Identify which cell holds the provided text, then report its (x, y) central coordinate. 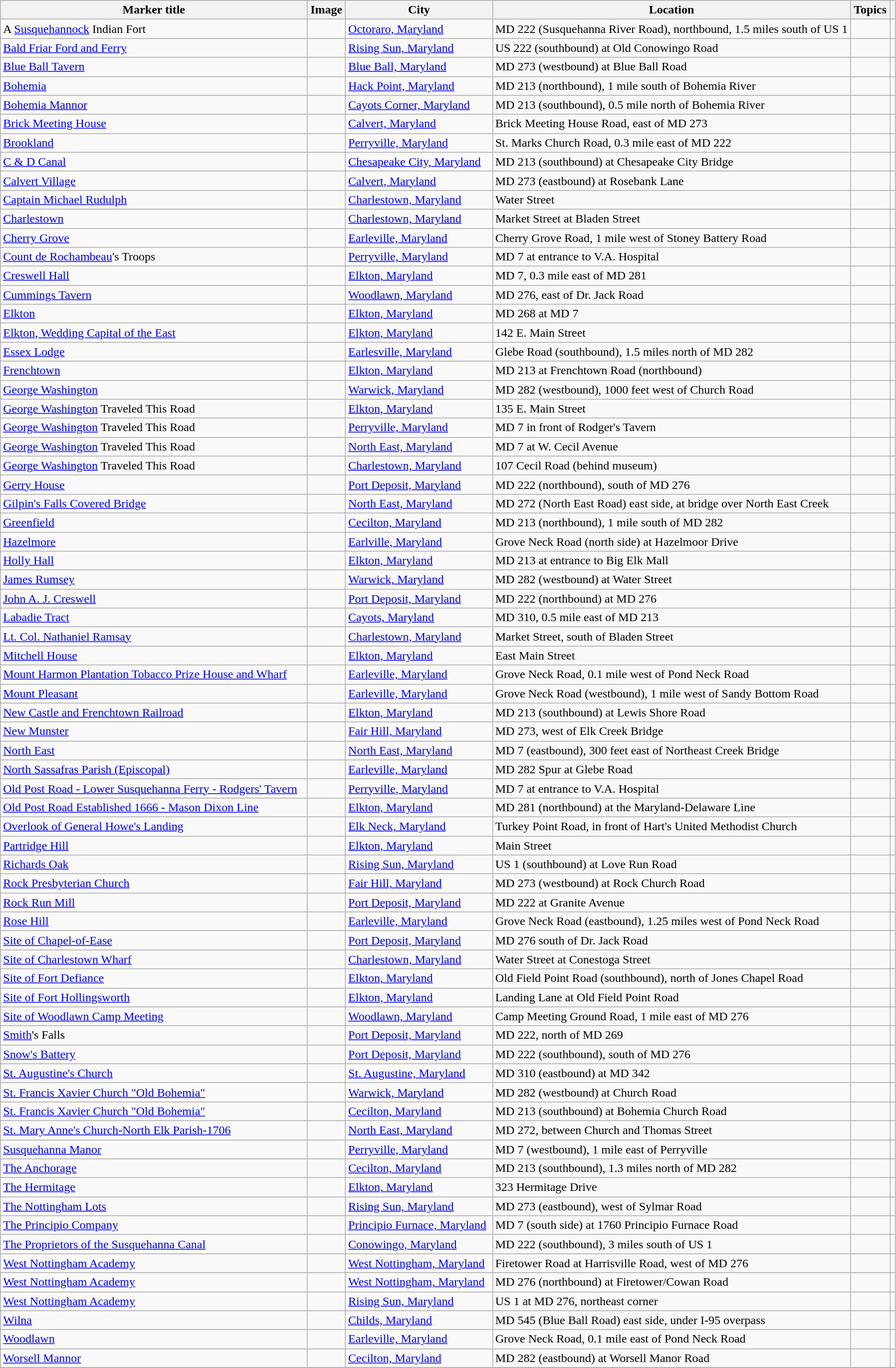
MD 272, between Church and Thomas Street (672, 1130)
MD 273 (westbound) at Rock Church Road (672, 884)
Elkton (154, 314)
Site of Charlestown Wharf (154, 959)
MD 222 (Susquehanna River Road), northbound, 1.5 miles south of US 1 (672, 29)
Smith's Falls (154, 1035)
Marker title (154, 10)
Grove Neck Road (westbound), 1 mile west of Sandy Bottom Road (672, 693)
Cayots Corner, Maryland (419, 105)
Rock Run Mill (154, 903)
MD 213 at Frenchtown Road (northbound) (672, 371)
Glebe Road (southbound), 1.5 miles north of MD 282 (672, 352)
MD 213 (northbound), 1 mile south of MD 282 (672, 522)
Topics (870, 10)
MD 282 (westbound) at Church Road (672, 1092)
Greenfield (154, 522)
Mount Pleasant (154, 693)
Grove Neck Road, 0.1 mile west of Pond Neck Road (672, 675)
Bohemia (154, 86)
Calvert Village (154, 181)
Grove Neck Road, 0.1 mile east of Pond Neck Road (672, 1339)
Elk Neck, Maryland (419, 826)
MD 213 (southbound) at Bohemia Church Road (672, 1111)
Site of Woodlawn Camp Meeting (154, 1016)
Bohemia Mannor (154, 105)
Water Street (672, 200)
Hack Point, Maryland (419, 86)
The Hermitage (154, 1187)
MD 213 (southbound) at Chesapeake City Bridge (672, 162)
Market Street at Bladen Street (672, 219)
MD 281 (northbound) at the Maryland-Delaware Line (672, 807)
City (419, 10)
Octoraro, Maryland (419, 29)
St. Mary Anne's Church-North Elk Parish-1706 (154, 1130)
Cayots, Maryland (419, 618)
The Proprietors of the Susquehanna Canal (154, 1244)
St. Marks Church Road, 0.3 mile east of MD 222 (672, 143)
North Sassafras Parish (Episcopal) (154, 769)
Mount Harmon Plantation Tobacco Prize House and Wharf (154, 675)
Cherry Grove Road, 1 mile west of Stoney Battery Road (672, 238)
MD 310, 0.5 mile east of MD 213 (672, 618)
135 E. Main Street (672, 409)
Earlville, Maryland (419, 541)
Snow's Battery (154, 1054)
MD 213 (southbound), 0.5 mile north of Bohemia River (672, 105)
MD 222 at Granite Avenue (672, 903)
Frenchtown (154, 371)
Richards Oak (154, 865)
Lt. Col. Nathaniel Ramsay (154, 637)
142 E. Main Street (672, 333)
Blue Ball, Maryland (419, 67)
MD 282 (eastbound) at Worsell Manor Road (672, 1358)
MD 213 (southbound) at Lewis Shore Road (672, 712)
MD 310 (eastbound) at MD 342 (672, 1073)
MD 273, west of Elk Creek Bridge (672, 731)
MD 268 at MD 7 (672, 314)
MD 273 (westbound) at Blue Ball Road (672, 67)
Camp Meeting Ground Road, 1 mile east of MD 276 (672, 1016)
Cherry Grove (154, 238)
New Castle and Frenchtown Railroad (154, 712)
Captain Michael Rudulph (154, 200)
MD 222 (southbound), south of MD 276 (672, 1054)
Gilpin's Falls Covered Bridge (154, 503)
Earlesville, Maryland (419, 352)
Charlestown (154, 219)
Grove Neck Road (north side) at Hazelmoor Drive (672, 541)
MD 222, north of MD 269 (672, 1035)
MD 222 (northbound) at MD 276 (672, 599)
North East (154, 750)
Main Street (672, 846)
Brick Meeting House (154, 124)
Worsell Mannor (154, 1358)
Site of Fort Hollingsworth (154, 997)
Image (326, 10)
MD 276 south of Dr. Jack Road (672, 940)
A Susquehannock Indian Fort (154, 29)
Old Post Road - Lower Susquehanna Ferry - Rodgers' Tavern (154, 788)
MD 7 (eastbound), 300 feet east of Northeast Creek Bridge (672, 750)
James Rumsey (154, 580)
East Main Street (672, 656)
MD 7 in front of Rodger's Tavern (672, 428)
Brick Meeting House Road, east of MD 273 (672, 124)
Chesapeake City, Maryland (419, 162)
Labadie Tract (154, 618)
Rose Hill (154, 921)
St. Augustine, Maryland (419, 1073)
Cummings Tavern (154, 295)
MD 213 (northbound), 1 mile south of Bohemia River (672, 86)
Essex Lodge (154, 352)
Hazelmore (154, 541)
Firetower Road at Harrisville Road, west of MD 276 (672, 1263)
Brookland (154, 143)
MD 273 (eastbound) at Rosebank Lane (672, 181)
The Principio Company (154, 1225)
Wilna (154, 1320)
MD 213 at entrance to Big Elk Mall (672, 561)
New Munster (154, 731)
Holly Hall (154, 561)
Creswell Hall (154, 276)
George Washington (154, 390)
MD 545 (Blue Ball Road) east side, under I-95 overpass (672, 1320)
MD 276, east of Dr. Jack Road (672, 295)
Site of Chapel-of-Ease (154, 940)
323 Hermitage Drive (672, 1187)
MD 273 (eastbound), west of Sylmar Road (672, 1206)
Childs, Maryland (419, 1320)
Location (672, 10)
Count de Rochambeau's Troops (154, 257)
Partridge Hill (154, 846)
MD 282 (westbound), 1000 feet west of Church Road (672, 390)
St. Augustine's Church (154, 1073)
MD 222 (northbound), south of MD 276 (672, 484)
MD 7, 0.3 mile east of MD 281 (672, 276)
MD 276 (northbound) at Firetower/Cowan Road (672, 1282)
Principio Furnace, Maryland (419, 1225)
MD 272 (North East Road) east side, at bridge over North East Creek (672, 503)
Mitchell House (154, 656)
US 222 (southbound) at Old Conowingo Road (672, 48)
Old Field Point Road (southbound), north of Jones Chapel Road (672, 978)
MD 7 (south side) at 1760 Principio Furnace Road (672, 1225)
Old Post Road Established 1666 - Mason Dixon Line (154, 807)
Turkey Point Road, in front of Hart's United Methodist Church (672, 826)
Susquehanna Manor (154, 1149)
MD 282 (westbound) at Water Street (672, 580)
John A. J. Creswell (154, 599)
Water Street at Conestoga Street (672, 959)
MD 213 (southbound), 1.3 miles north of MD 282 (672, 1168)
The Nottingham Lots (154, 1206)
MD 282 Spur at Glebe Road (672, 769)
The Anchorage (154, 1168)
MD 222 (southbound), 3 miles south of US 1 (672, 1244)
Market Street, south of Bladen Street (672, 637)
C & D Canal (154, 162)
Conowingo, Maryland (419, 1244)
MD 7 at W. Cecil Avenue (672, 447)
Gerry House (154, 484)
Woodlawn (154, 1339)
US 1 (southbound) at Love Run Road (672, 865)
Site of Fort Defiance (154, 978)
MD 7 (westbound), 1 mile east of Perryville (672, 1149)
107 Cecil Road (behind museum) (672, 465)
US 1 at MD 276, northeast corner (672, 1301)
Elkton, Wedding Capital of the East (154, 333)
Bald Friar Ford and Ferry (154, 48)
Rock Presbyterian Church (154, 884)
Grove Neck Road (eastbound), 1.25 miles west of Pond Neck Road (672, 921)
Landing Lane at Old Field Point Road (672, 997)
Overlook of General Howe's Landing (154, 826)
Blue Ball Tavern (154, 67)
